Return the (x, y) coordinate for the center point of the cell that contains the specified text.  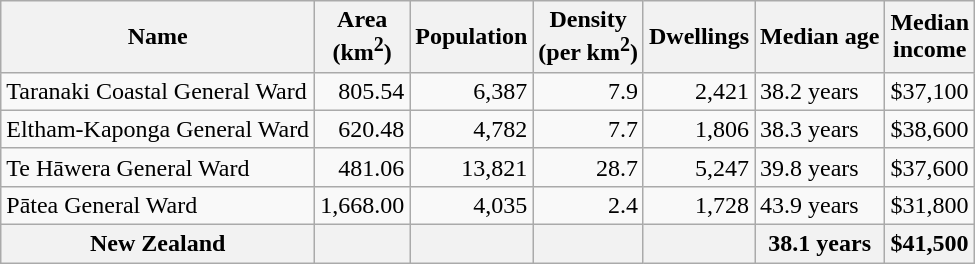
$31,800 (930, 205)
7.7 (588, 129)
$37,600 (930, 167)
620.48 (362, 129)
4,782 (472, 129)
1,728 (698, 205)
$37,100 (930, 91)
2.4 (588, 205)
Pātea General Ward (158, 205)
Density(per km2) (588, 37)
1,668.00 (362, 205)
4,035 (472, 205)
805.54 (362, 91)
38.2 years (819, 91)
38.1 years (819, 244)
Median age (819, 37)
38.3 years (819, 129)
Population (472, 37)
13,821 (472, 167)
Area(km2) (362, 37)
Medianincome (930, 37)
28.7 (588, 167)
Name (158, 37)
Te Hāwera General Ward (158, 167)
481.06 (362, 167)
Dwellings (698, 37)
$38,600 (930, 129)
1,806 (698, 129)
5,247 (698, 167)
7.9 (588, 91)
6,387 (472, 91)
Taranaki Coastal General Ward (158, 91)
39.8 years (819, 167)
2,421 (698, 91)
Eltham-Kaponga General Ward (158, 129)
New Zealand (158, 244)
$41,500 (930, 244)
43.9 years (819, 205)
